Scan for the cell matching the given text and deliver its (x, y) coordinate at center. 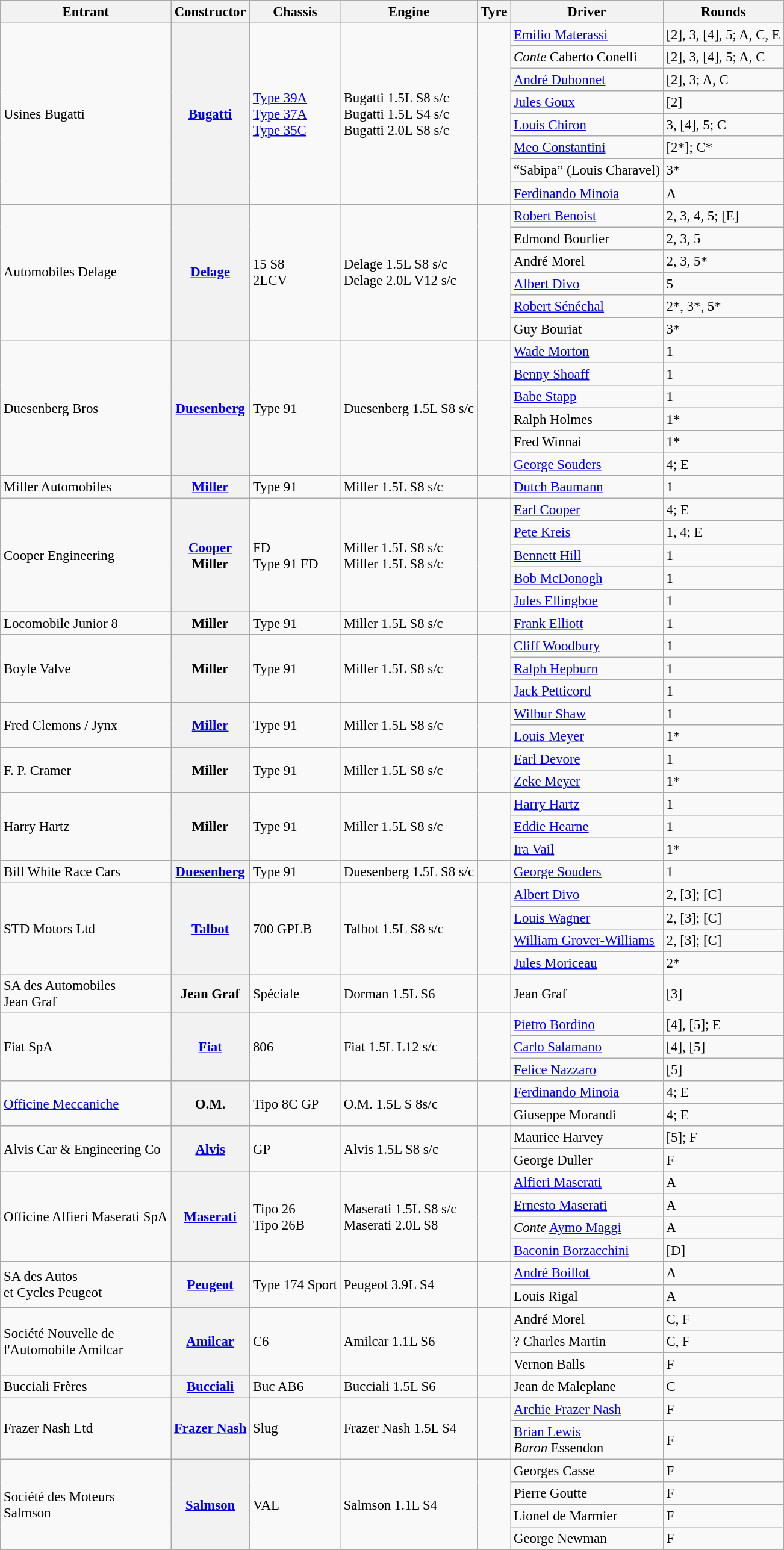
SA des Automobiles Jean Graf (86, 994)
Maurice Harvey (587, 1138)
2* (723, 963)
Alfieri Maserati (587, 1183)
Bucciali 1.5L S6 (408, 1387)
Conte Aymo Maggi (587, 1228)
[2], 3; A, C (723, 80)
[2] (723, 102)
Jules Moriceau (587, 963)
2, 3, 5* (723, 261)
Archie Frazer Nash (587, 1409)
Benny Shoaff (587, 374)
Salmson (211, 1504)
Jean de Maleplane (587, 1387)
Louis Rigal (587, 1296)
Buc AB6 (295, 1387)
Spéciale (295, 994)
Rounds (723, 12)
[2], 3, [4], 5; A, C, E (723, 35)
Type 174 Sport (295, 1285)
806 (295, 1047)
William Grover-Williams (587, 940)
Alvis 1.5L S8 s/c (408, 1149)
Meo Constantini (587, 148)
Zeke Meyer (587, 782)
Earl Cooper (587, 510)
Tipo 8C GP (295, 1103)
Louis Wagner (587, 918)
Cooper Engineering (86, 555)
Brian LewisBaron Essendon (587, 1440)
Fiat (211, 1047)
5 (723, 284)
Boyle Valve (86, 668)
Jules Goux (587, 102)
Guy Bouriat (587, 329)
Edmond Bourlier (587, 238)
2*, 3*, 5* (723, 307)
Ira Vail (587, 850)
Officine Alfieri Maserati SpA (86, 1216)
15 S82LCV (295, 272)
Bucciali (211, 1387)
Robert Benoist (587, 216)
Baconin Borzacchini (587, 1251)
Fred Winnai (587, 442)
Pietro Bordino (587, 1024)
Bennett Hill (587, 555)
C (723, 1387)
Eddie Hearne (587, 827)
Miller Automobiles (86, 487)
Earl Devore (587, 759)
Peugeot 3.9L S4 (408, 1285)
Frazer Nash 1.5L S4 (408, 1428)
Constructor (211, 12)
Louis Meyer (587, 736)
Type 39AType 37AType 35C (295, 114)
Felice Nazzaro (587, 1069)
2, 3, 5 (723, 238)
Jack Petticord (587, 691)
Alvis Car & Engineering Co (86, 1149)
Dorman 1.5L S6 (408, 994)
Fred Clemons / Jynx (86, 725)
Ralph Hepburn (587, 668)
STD Motors Ltd (86, 929)
Jules Ellingboe (587, 600)
CooperMiller (211, 555)
Delage (211, 272)
? Charles Martin (587, 1341)
Conte Caberto Conelli (587, 57)
[D] (723, 1251)
Emilio Materassi (587, 35)
Frazer Nash (211, 1428)
Bugatti (211, 114)
Delage 1.5L S8 s/c Delage 2.0L V12 s/c (408, 272)
Bob McDonogh (587, 578)
George Duller (587, 1160)
George Newman (587, 1539)
Frank Elliott (587, 623)
Wade Morton (587, 352)
Maserati (211, 1216)
Engine (408, 12)
FDType 91 FD (295, 555)
[2*]; C* (723, 148)
Tyre (494, 12)
Babe Stapp (587, 397)
André Dubonnet (587, 80)
700 GPLB (295, 929)
[5]; F (723, 1138)
Ralph Holmes (587, 420)
Officine Meccaniche (86, 1103)
Automobiles Delage (86, 272)
Fiat 1.5L L12 s/c (408, 1047)
Locomobile Junior 8 (86, 623)
O.M. 1.5L S 8s/c (408, 1103)
Robert Sénéchal (587, 307)
Ernesto Maserati (587, 1206)
Pete Kreis (587, 533)
Cliff Woodbury (587, 646)
Driver (587, 12)
[2], 3, [4], 5; A, C (723, 57)
3, [4], 5; C (723, 125)
Lionel de Marmier (587, 1516)
2, 3, 4, 5; [E] (723, 216)
[3] (723, 994)
Louis Chiron (587, 125)
Bucciali Frères (86, 1387)
André Boillot (587, 1274)
1, 4; E (723, 533)
Duesenberg Bros (86, 408)
O.M. (211, 1103)
Giuseppe Morandi (587, 1115)
Talbot 1.5L S8 s/c (408, 929)
Salmson 1.1L S4 (408, 1504)
[4], [5] (723, 1047)
Bugatti 1.5L S8 s/c Bugatti 1.5L S4 s/c Bugatti 2.0L S8 s/c (408, 114)
Bill White Race Cars (86, 873)
Wilbur Shaw (587, 714)
Carlo Salamano (587, 1047)
[4], [5]; E (723, 1024)
Maserati 1.5L S8 s/c Maserati 2.0L S8 (408, 1216)
[5] (723, 1069)
Georges Casse (587, 1471)
“Sabipa” (Louis Charavel) (587, 170)
VAL (295, 1504)
C6 (295, 1342)
Usines Bugatti (86, 114)
Amilcar (211, 1342)
Dutch Baumann (587, 487)
Alvis (211, 1149)
Fiat SpA (86, 1047)
GP (295, 1149)
Amilcar 1.1L S6 (408, 1342)
Société Nouvelle del'Automobile Amilcar (86, 1342)
Tipo 26Tipo 26B (295, 1216)
Société des Moteurs Salmson (86, 1504)
F. P. Cramer (86, 771)
Slug (295, 1428)
Chassis (295, 12)
Vernon Balls (587, 1364)
SA des Autoset Cycles Peugeot (86, 1285)
Peugeot (211, 1285)
Entrant (86, 12)
Talbot (211, 929)
Pierre Goutte (587, 1493)
Frazer Nash Ltd (86, 1428)
Miller 1.5L S8 s/cMiller 1.5L S8 s/c (408, 555)
